Extract the [X, Y] coordinate from the center of the cell holding the provided text.  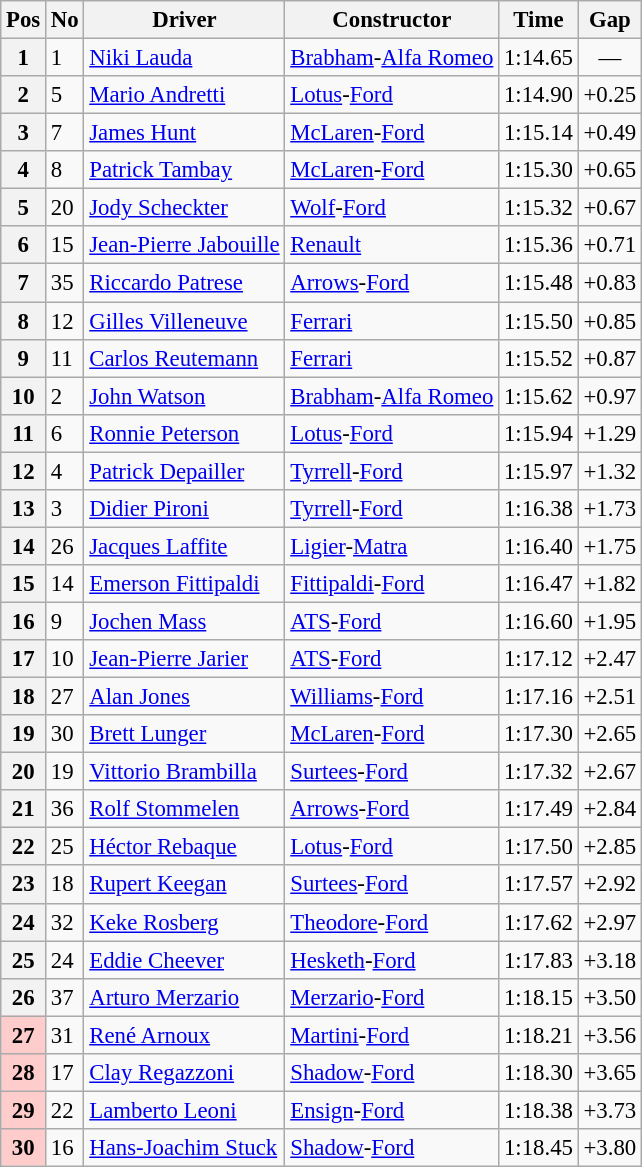
31 [65, 1035]
+0.65 [610, 170]
Hesketh-Ford [392, 960]
Brett Lunger [184, 734]
+1.82 [610, 584]
1:15.48 [539, 283]
+2.65 [610, 734]
Clay Regazzoni [184, 1073]
1:17.62 [539, 922]
Jean-Pierre Jabouille [184, 245]
1:15.36 [539, 245]
1:18.45 [539, 1148]
36 [65, 809]
Jody Scheckter [184, 208]
1:17.83 [539, 960]
13 [24, 509]
+1.29 [610, 433]
Jochen Mass [184, 621]
1:15.14 [539, 133]
+2.97 [610, 922]
1:17.49 [539, 809]
1:16.47 [539, 584]
John Watson [184, 396]
1:18.30 [539, 1073]
1:15.62 [539, 396]
Martini-Ford [392, 1035]
35 [65, 283]
Arturo Merzario [184, 997]
28 [24, 1073]
Renault [392, 245]
Niki Lauda [184, 58]
1:14.65 [539, 58]
Theodore-Ford [392, 922]
1:17.30 [539, 734]
37 [65, 997]
Riccardo Patrese [184, 283]
29 [24, 1110]
+3.56 [610, 1035]
Héctor Rebaque [184, 847]
Fittipaldi-Ford [392, 584]
+0.97 [610, 396]
Emerson Fittipaldi [184, 584]
Time [539, 20]
+0.85 [610, 321]
1:17.50 [539, 847]
+2.67 [610, 772]
1:16.40 [539, 546]
1:18.15 [539, 997]
+0.83 [610, 283]
René Arnoux [184, 1035]
+3.80 [610, 1148]
Jacques Laffite [184, 546]
Wolf-Ford [392, 208]
Driver [184, 20]
1:18.38 [539, 1110]
Gilles Villeneuve [184, 321]
Mario Andretti [184, 95]
Rolf Stommelen [184, 809]
1:15.32 [539, 208]
+2.47 [610, 659]
+1.75 [610, 546]
Keke Rosberg [184, 922]
Jean-Pierre Jarier [184, 659]
+1.95 [610, 621]
1:15.52 [539, 358]
— [610, 58]
No [65, 20]
1:16.60 [539, 621]
Eddie Cheever [184, 960]
1:15.30 [539, 170]
+0.49 [610, 133]
+2.84 [610, 809]
23 [24, 885]
1:18.21 [539, 1035]
+3.65 [610, 1073]
Alan Jones [184, 697]
Lamberto Leoni [184, 1110]
Williams-Ford [392, 697]
+0.87 [610, 358]
Gap [610, 20]
+3.73 [610, 1110]
+3.50 [610, 997]
1:15.50 [539, 321]
Rupert Keegan [184, 885]
+0.25 [610, 95]
+2.92 [610, 885]
Merzario-Ford [392, 997]
Patrick Tambay [184, 170]
1:17.57 [539, 885]
Vittorio Brambilla [184, 772]
32 [65, 922]
+0.71 [610, 245]
1:15.94 [539, 433]
1:16.38 [539, 509]
1:15.97 [539, 471]
Didier Pironi [184, 509]
+2.85 [610, 847]
+2.51 [610, 697]
Hans-Joachim Stuck [184, 1148]
Ronnie Peterson [184, 433]
Carlos Reutemann [184, 358]
+0.67 [610, 208]
+1.73 [610, 509]
Pos [24, 20]
Ensign-Ford [392, 1110]
+1.32 [610, 471]
1:17.32 [539, 772]
Patrick Depailler [184, 471]
1:17.16 [539, 697]
James Hunt [184, 133]
+3.18 [610, 960]
1:14.90 [539, 95]
Constructor [392, 20]
Ligier-Matra [392, 546]
1:17.12 [539, 659]
21 [24, 809]
